From the cell containing the given text, extract its center point as [X, Y] coordinate. 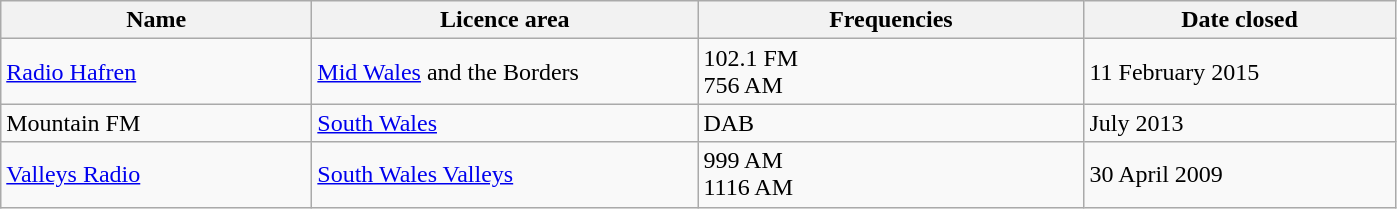
Mountain FM [156, 123]
Valleys Radio [156, 174]
South Wales Valleys [505, 174]
July 2013 [1240, 123]
Radio Hafren [156, 72]
Date closed [1240, 20]
30 April 2009 [1240, 174]
11 February 2015 [1240, 72]
Name [156, 20]
999 AM1116 AM [891, 174]
South Wales [505, 123]
Mid Wales and the Borders [505, 72]
102.1 FM756 AM [891, 72]
DAB [891, 123]
Frequencies [891, 20]
Licence area [505, 20]
